Identify which cell holds the provided text, then report its (x, y) central coordinate. 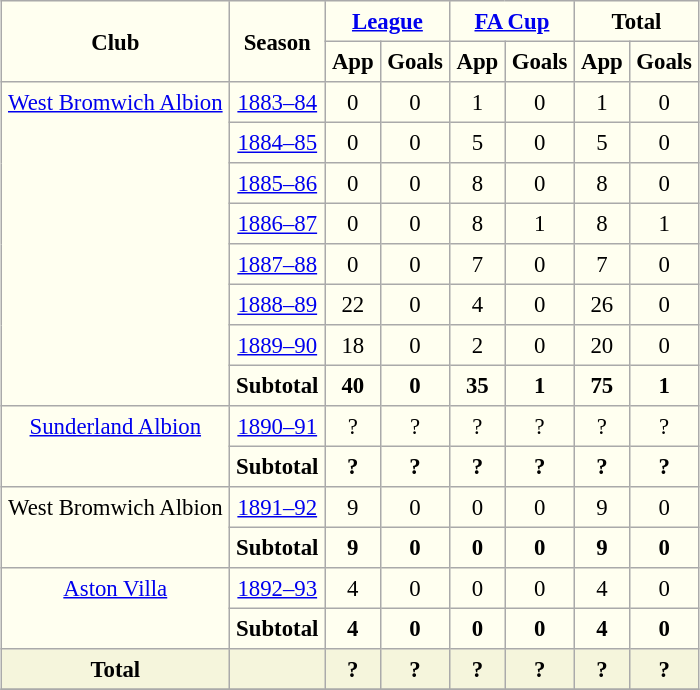
1885–86 (277, 183)
1892–93 (277, 588)
40 (352, 385)
Season (277, 42)
League (388, 21)
Aston Villa (115, 608)
1891–92 (277, 507)
FA Cup (512, 21)
20 (602, 345)
35 (478, 385)
18 (352, 345)
Sunderland Albion (115, 446)
1884–85 (277, 142)
26 (602, 304)
1889–90 (277, 345)
1887–88 (277, 264)
1886–87 (277, 223)
2 (478, 345)
Club (115, 42)
22 (352, 304)
75 (602, 385)
1888–89 (277, 304)
1883–84 (277, 102)
1890–91 (277, 426)
